Capture the cell that displays the provided text and extract its (X, Y) central coordinate. 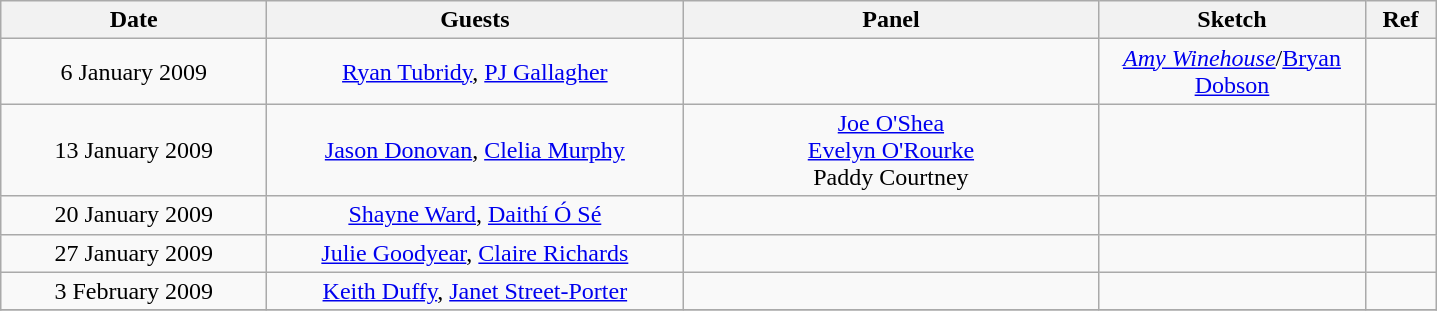
Sketch (1232, 20)
Julie Goodyear, Claire Richards (475, 253)
Guests (475, 20)
27 January 2009 (134, 253)
Ref (1400, 20)
13 January 2009 (134, 150)
Shayne Ward, Daithí Ó Sé (475, 215)
Panel (891, 20)
Joe O'Shea Evelyn O'Rourke Paddy Courtney (891, 150)
Ryan Tubridy, PJ Gallagher (475, 72)
Keith Duffy, Janet Street-Porter (475, 291)
20 January 2009 (134, 215)
3 February 2009 (134, 291)
6 January 2009 (134, 72)
Date (134, 20)
Jason Donovan, Clelia Murphy (475, 150)
Amy Winehouse/Bryan Dobson (1232, 72)
